Locate the cell with the specified text and output its (X, Y) center coordinate. 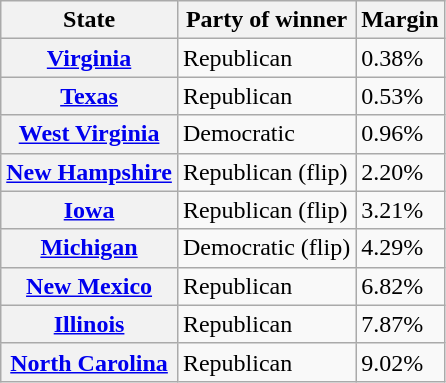
3.21% (400, 210)
State (90, 20)
Margin (400, 20)
Michigan (90, 248)
North Carolina (90, 362)
7.87% (400, 324)
Party of winner (266, 20)
4.29% (400, 248)
Democratic (266, 134)
New Mexico (90, 286)
Illinois (90, 324)
Texas (90, 96)
Democratic (flip) (266, 248)
Iowa (90, 210)
6.82% (400, 286)
0.96% (400, 134)
New Hampshire (90, 172)
2.20% (400, 172)
9.02% (400, 362)
Virginia (90, 58)
0.53% (400, 96)
0.38% (400, 58)
West Virginia (90, 134)
